From the cell containing the given text, extract its center point as [X, Y] coordinate. 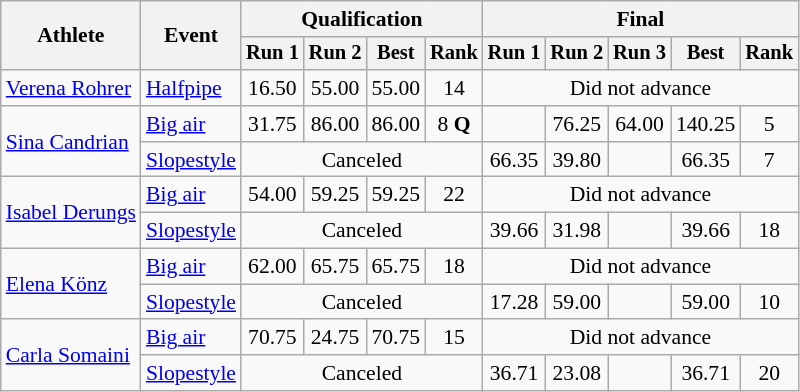
14 [454, 88]
22 [454, 195]
15 [454, 338]
5 [769, 124]
Halfpipe [191, 88]
16.50 [272, 88]
76.25 [576, 124]
140.25 [706, 124]
64.00 [640, 124]
8 Q [454, 124]
Elena Könz [71, 284]
Verena Rohrer [71, 88]
17.28 [514, 302]
Athlete [71, 36]
10 [769, 302]
31.98 [576, 231]
Qualification [362, 19]
54.00 [272, 195]
Carla Somaini [71, 356]
39.80 [576, 160]
23.08 [576, 373]
62.00 [272, 267]
Run 3 [640, 54]
Event [191, 36]
7 [769, 160]
Final [640, 19]
31.75 [272, 124]
Sina Candrian [71, 142]
Isabel Derungs [71, 212]
24.75 [336, 338]
20 [769, 373]
